Search for the cell housing the specified text and yield its (x, y) center coordinate. 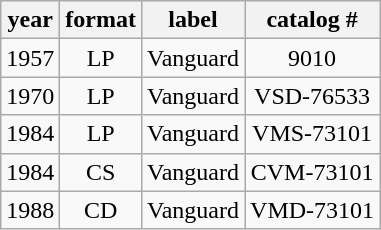
CVM-73101 (312, 172)
1988 (30, 210)
format (101, 20)
year (30, 20)
CS (101, 172)
CD (101, 210)
catalog # (312, 20)
label (194, 20)
VSD-76533 (312, 96)
VMD-73101 (312, 210)
VMS-73101 (312, 134)
1957 (30, 58)
9010 (312, 58)
1970 (30, 96)
